Return the (x, y) coordinate for the center point of the cell that contains the specified text.  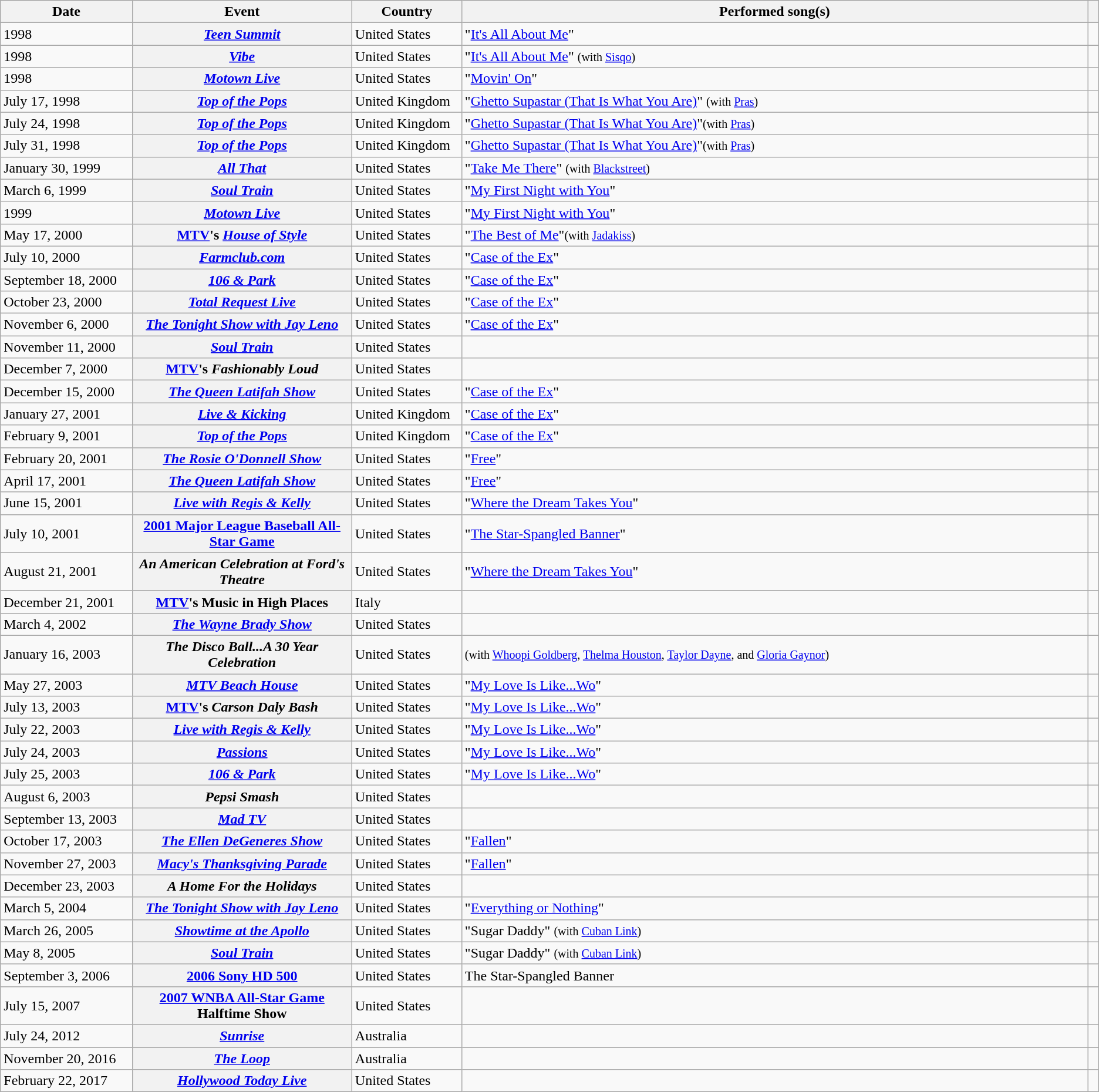
March 5, 2004 (66, 908)
Pepsi Smash (242, 797)
"It's All About Me" (with Sisqo) (774, 56)
December 23, 2003 (66, 886)
March 4, 2002 (66, 624)
Teen Summit (242, 34)
"The Star-Spangled Banner" (774, 533)
November 11, 2000 (66, 347)
An American Celebration at Ford's Theatre (242, 572)
September 18, 2000 (66, 280)
The Star-Spangled Banner (774, 975)
"It's All About Me" (774, 34)
MTV's Fashionably Loud (242, 369)
January 30, 1999 (66, 168)
May 27, 2003 (66, 685)
December 15, 2000 (66, 392)
February 20, 2001 (66, 459)
December 7, 2000 (66, 369)
"Everything or Nothing" (774, 908)
The Wayne Brady Show (242, 624)
January 16, 2003 (66, 654)
October 23, 2000 (66, 302)
Live & Kicking (242, 414)
"The Best of Me"(with Jadakiss) (774, 235)
(with Whoopi Goldberg, Thelma Houston, Taylor Dayne, and Gloria Gaynor) (774, 654)
1999 (66, 213)
May 17, 2000 (66, 235)
2006 Sony HD 500 (242, 975)
Macy's Thanksgiving Parade (242, 864)
February 22, 2017 (66, 1081)
July 31, 1998 (66, 146)
March 26, 2005 (66, 931)
MTV Beach House (242, 685)
MTV's House of Style (242, 235)
Total Request Live (242, 302)
April 17, 2001 (66, 481)
Country (406, 12)
"Movin' On" (774, 79)
"Take Me There" (with Blackstreet) (774, 168)
Date (66, 12)
Hollywood Today Live (242, 1081)
March 6, 1999 (66, 190)
July 10, 2001 (66, 533)
November 27, 2003 (66, 864)
2001 Major League Baseball All-Star Game (242, 533)
July 22, 2003 (66, 730)
September 3, 2006 (66, 975)
July 25, 2003 (66, 774)
July 10, 2000 (66, 257)
July 24, 2012 (66, 1036)
Mad TV (242, 819)
A Home For the Holidays (242, 886)
"Ghetto Supastar (That Is What You Are)" (with Pras) (774, 101)
MTV's Carson Daly Bash (242, 707)
Performed song(s) (774, 12)
July 15, 2007 (66, 1005)
All That (242, 168)
August 6, 2003 (66, 797)
July 13, 2003 (66, 707)
2007 WNBA All-Star Game Halftime Show (242, 1005)
July 17, 1998 (66, 101)
January 27, 2001 (66, 414)
Farmclub.com (242, 257)
Event (242, 12)
Passions (242, 752)
November 6, 2000 (66, 325)
The Disco Ball...A 30 Year Celebration (242, 654)
The Loop (242, 1059)
August 21, 2001 (66, 572)
July 24, 1998 (66, 123)
September 13, 2003 (66, 819)
July 24, 2003 (66, 752)
MTV's Music in High Places (242, 602)
May 8, 2005 (66, 953)
Italy (406, 602)
June 15, 2001 (66, 503)
Showtime at the Apollo (242, 931)
October 17, 2003 (66, 841)
The Rosie O'Donnell Show (242, 459)
December 21, 2001 (66, 602)
February 9, 2001 (66, 436)
November 20, 2016 (66, 1059)
The Ellen DeGeneres Show (242, 841)
Sunrise (242, 1036)
Vibe (242, 56)
